Extract the [x, y] coordinate from the center of the cell holding the provided text.  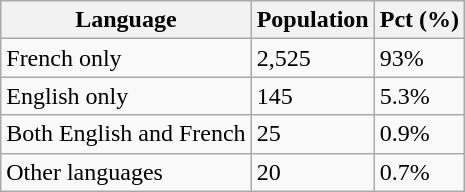
93% [419, 58]
Language [126, 20]
145 [312, 96]
0.7% [419, 172]
5.3% [419, 96]
20 [312, 172]
Pct (%) [419, 20]
0.9% [419, 134]
2,525 [312, 58]
Population [312, 20]
Other languages [126, 172]
Both English and French [126, 134]
25 [312, 134]
English only [126, 96]
French only [126, 58]
